Identify which cell holds the provided text, then report its [X, Y] central coordinate. 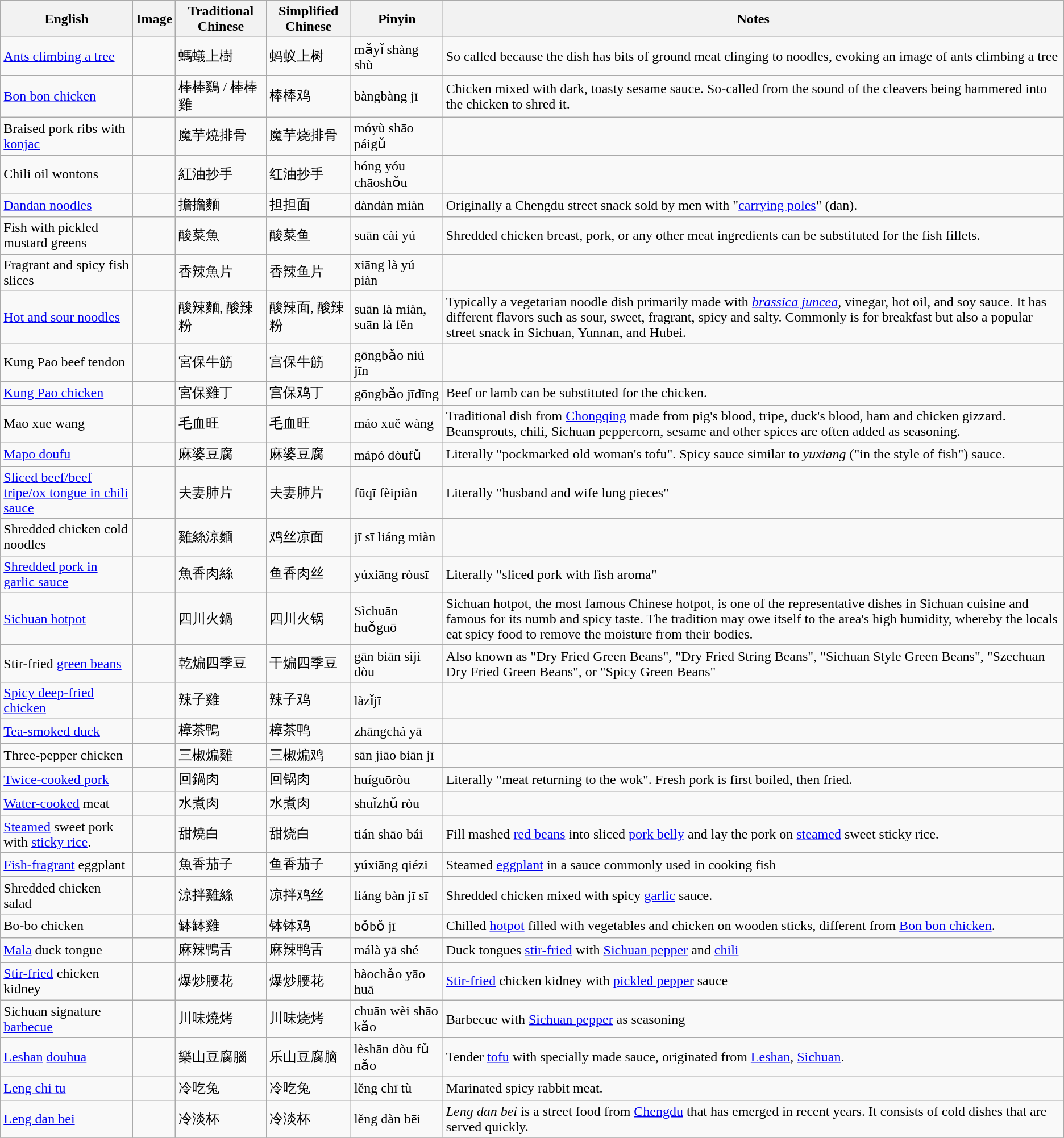
máo xuě wàng [397, 424]
Shredded pork in garlic sauce [67, 574]
乐山豆腐脑 [308, 1057]
川味烧烤 [308, 1019]
宫保牛筋 [308, 362]
Duck tongues stir-fried with Sichuan pepper and chili [753, 950]
Hot and sour noodles [67, 317]
樟茶鴨 [221, 731]
凉拌鸡丝 [308, 895]
Bo-bo chicken [67, 926]
lèshān dòu fǔ nǎo [397, 1057]
Braised pork ribs with konjac [67, 136]
Shredded chicken cold noodles [67, 537]
bǒbǒ jī [397, 926]
鸡丝凉面 [308, 537]
四川火锅 [308, 619]
雞絲涼麵 [221, 537]
担担面 [308, 206]
紅油抄手 [221, 174]
四川火鍋 [221, 619]
棒棒鷄 / 棒棒雞 [221, 96]
Barbecue with Sichuan pepper as seasoning [753, 1019]
Image [155, 19]
三椒煸雞 [221, 756]
Mapo doufu [67, 455]
gōngbǎo jīdīng [397, 393]
Kung Pao beef tendon [67, 362]
Leng dan bei is a street food from Chengdu that has emerged in recent years. It consists of cold dishes that are served quickly. [753, 1119]
Chicken mixed with dark, toasty sesame sauce. So-called from the sound of the cleavers being hammered into the chicken to shred it. [753, 96]
Mala duck tongue [67, 950]
yúxiāng ròusī [397, 574]
lěng chī tù [397, 1089]
Pinyin [397, 19]
魔芋烧排骨 [308, 136]
螞蟻上樹 [221, 57]
Chilled hotpot filled with vegetables and chicken on wooden sticks, different from Bon bon chicken. [753, 926]
Dandan noodles [67, 206]
Tender tofu with specially made sauce, originated from Leshan, Sichuan. [753, 1057]
Traditional Chinese [221, 19]
Steamed sweet pork with sticky rice. [67, 834]
móyù shāo páigǔ [397, 136]
gān biān sìjì dòu [397, 664]
Leshan douhua [67, 1057]
lěng dàn bēi [397, 1119]
Fish with pickled mustard greens [67, 235]
málà yā shé [397, 950]
Leng dan bei [67, 1119]
宫保鸡丁 [308, 393]
Tea-smoked duck [67, 731]
香辣鱼片 [308, 273]
Shredded chicken breast, pork, or any other meat ingredients can be substituted for the fish fillets. [753, 235]
Shredded chicken salad [67, 895]
钵钵鸡 [308, 926]
辣子雞 [221, 700]
gōngbǎo niú jīn [397, 362]
Three-pepper chicken [67, 756]
zhāngchá yā [397, 731]
liáng bàn jī sī [397, 895]
擔擔麵 [221, 206]
酸辣面, 酸辣粉 [308, 317]
mápó dòufǔ [397, 455]
Fill mashed red beans into sliced pork belly and lay the pork on steamed sweet sticky rice. [753, 834]
回锅肉 [308, 779]
辣子鸡 [308, 700]
Bon bon chicken [67, 96]
bàngbàng jī [397, 96]
Literally "sliced pork with fish aroma" [753, 574]
Chili oil wontons [67, 174]
缽缽雞 [221, 926]
甜烧白 [308, 834]
English [67, 19]
Literally "meat returning to the wok". Fresh pork is first boiled, then fried. [753, 779]
Literally "husband and wife lung pieces" [753, 493]
干煸四季豆 [308, 664]
Stir-fried chicken kidney [67, 982]
三椒煸鸡 [308, 756]
樂山豆腐腦 [221, 1057]
shuǐzhǔ ròu [397, 803]
Fish-fragrant eggplant [67, 865]
香辣魚片 [221, 273]
乾煸四季豆 [221, 664]
Spicy deep-fried chicken [67, 700]
回鍋肉 [221, 779]
Kung Pao chicken [67, 393]
So called because the dish has bits of ground meat clinging to noodles, evoking an image of ants climbing a tree [753, 57]
酸菜鱼 [308, 235]
bàochǎo yāo huā [397, 982]
làzǐjī [397, 700]
Sìchuān huǒguō [397, 619]
jī sī liáng miàn [397, 537]
Marinated spicy rabbit meat. [753, 1089]
Sliced beef/beef tripe/ox tongue in chili sauce [67, 493]
Simplified Chinese [308, 19]
Sichuan signature barbecue [67, 1019]
宮保雞丁 [221, 393]
Notes [753, 19]
suān là miàn, suān là fěn [397, 317]
麻辣鴨舌 [221, 950]
Mao xue wang [67, 424]
Originally a Chengdu street snack sold by men with "carrying poles" (dan). [753, 206]
mǎyǐ shàng shù [397, 57]
Twice-cooked pork [67, 779]
Steamed eggplant in a sauce commonly used in cooking fish [753, 865]
Stir-fried chicken kidney with pickled pepper sauce [753, 982]
Ants climbing a tree [67, 57]
甜燒白 [221, 834]
红油抄手 [308, 174]
fūqī fèipiàn [397, 493]
宮保牛筋 [221, 362]
川味燒烤 [221, 1019]
鱼香茄子 [308, 865]
麻辣鸭舌 [308, 950]
dàndàn miàn [397, 206]
Water-cooked meat [67, 803]
Literally "pockmarked old woman's tofu". Spicy sauce similar to yuxiang ("in the style of fish") sauce. [753, 455]
Shredded chicken mixed with spicy garlic sauce. [753, 895]
Beef or lamb can be substituted for the chicken. [753, 393]
Stir-fried green beans [67, 664]
huíguōròu [397, 779]
hóng yóu chāoshǒu [397, 174]
Fragrant and spicy fish slices [67, 273]
涼拌雞絲 [221, 895]
魔芋燒排骨 [221, 136]
魚香茄子 [221, 865]
Leng chi tu [67, 1089]
xiāng là yú piàn [397, 273]
酸辣麵, 酸辣粉 [221, 317]
魚香肉絲 [221, 574]
酸菜魚 [221, 235]
yúxiāng qiézi [397, 865]
蚂蚁上树 [308, 57]
tián shāo bái [397, 834]
Sichuan hotpot [67, 619]
鱼香肉丝 [308, 574]
suān cài yú [397, 235]
樟茶鸭 [308, 731]
sān jiāo biān jī [397, 756]
棒棒鸡 [308, 96]
chuān wèi shāo kǎo [397, 1019]
